Provide the (x, y) coordinate of the cell's center where the given text is located.  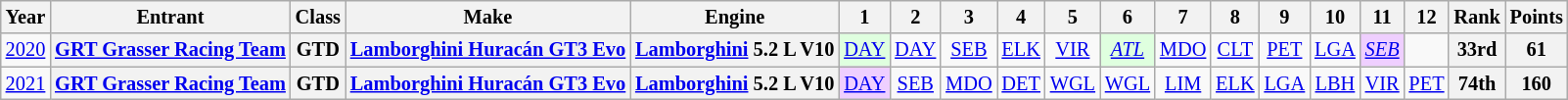
LBH (1335, 83)
10 (1335, 17)
61 (1537, 50)
Engine (734, 17)
9 (1285, 17)
33rd (1476, 50)
6 (1128, 17)
11 (1382, 17)
2020 (25, 50)
Rank (1476, 17)
Year (25, 17)
5 (1073, 17)
7 (1182, 17)
LIM (1182, 83)
4 (1020, 17)
Class (318, 17)
2 (915, 17)
ATL (1128, 50)
1 (864, 17)
Make (487, 17)
CLT (1235, 50)
3 (969, 17)
12 (1427, 17)
74th (1476, 83)
8 (1235, 17)
2021 (25, 83)
DET (1020, 83)
160 (1537, 83)
Points (1537, 17)
Entrant (170, 17)
